Return (x, y) of the center of cell containing provided text 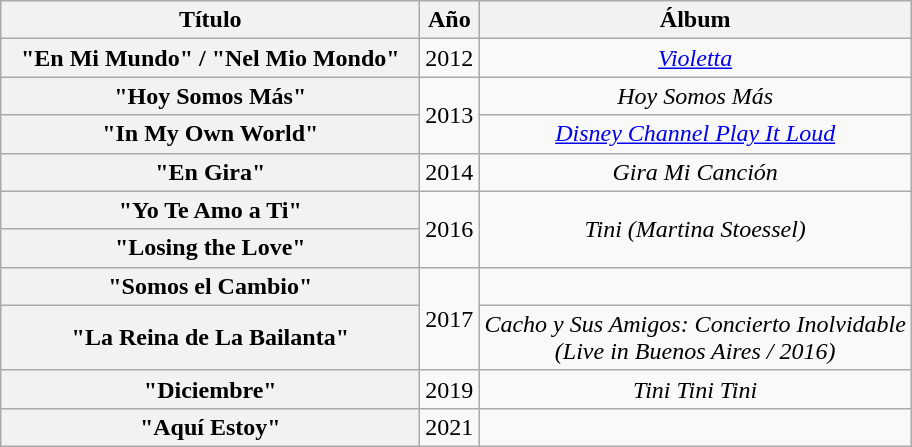
Gira Mi Canción (696, 172)
"Hoy Somos Más" (210, 96)
"Losing the Love" (210, 248)
"La Reina de La Bailanta" (210, 338)
"En Mi Mundo" / "Nel Mio Mondo" (210, 58)
Cacho y Sus Amigos: Concierto Inolvidable(Live in Buenos Aires / 2016) (696, 338)
2019 (450, 389)
2012 (450, 58)
"Yo Te Amo a Ti" (210, 210)
"In My Own World" (210, 134)
"En Gira" (210, 172)
"Aquí Estoy" (210, 427)
"Somos el Cambio" (210, 286)
2013 (450, 115)
"Diciembre" (210, 389)
2017 (450, 318)
Álbum (696, 20)
2014 (450, 172)
Disney Channel Play It Loud (696, 134)
Tini (Martina Stoessel) (696, 229)
Violetta (696, 58)
Tini Tini Tini (696, 389)
Título (210, 20)
Hoy Somos Más (696, 96)
2016 (450, 229)
2021 (450, 427)
Año (450, 20)
